Provide the [X, Y] coordinate of the cell's center where the given text is located.  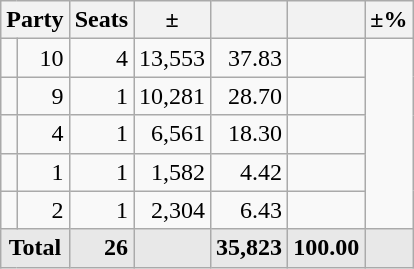
2 [43, 210]
1,582 [172, 172]
35,823 [250, 248]
Total [35, 248]
6.43 [250, 210]
± [172, 20]
18.30 [250, 134]
28.70 [250, 96]
2,304 [172, 210]
26 [101, 248]
9 [43, 96]
±% [389, 20]
10 [43, 58]
100.00 [326, 248]
Seats [101, 20]
6,561 [172, 134]
37.83 [250, 58]
13,553 [172, 58]
Party [35, 20]
4.42 [250, 172]
10,281 [172, 96]
